Provide the (x, y) coordinate of the cell's center where the given text is located.  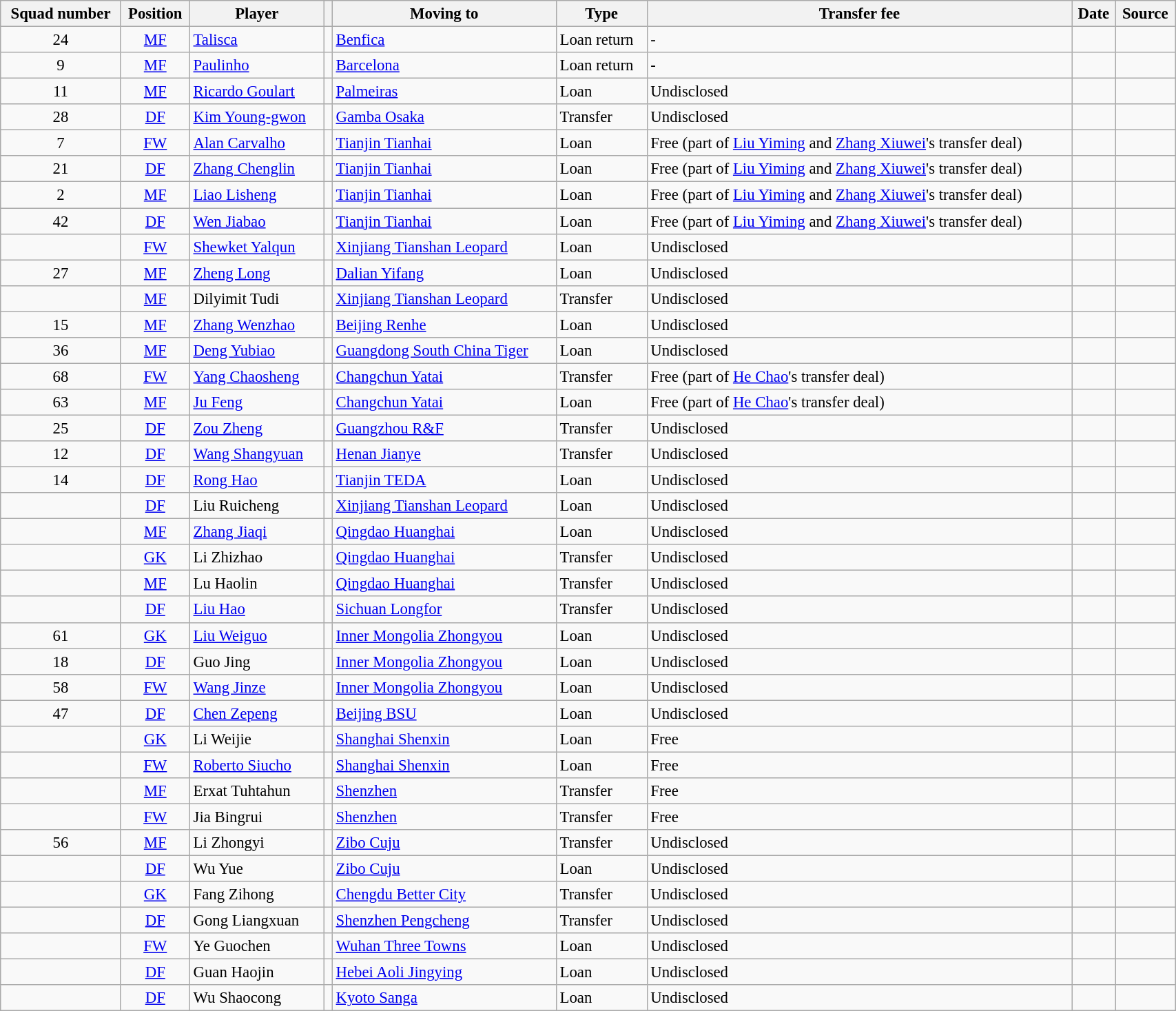
Liao Lisheng (256, 195)
Liu Weiguo (256, 635)
Date (1094, 14)
12 (61, 454)
Wang Shangyuan (256, 454)
Zou Zheng (256, 428)
Shenzhen Pengcheng (444, 921)
61 (61, 635)
Palmeiras (444, 92)
Rong Hao (256, 480)
Li Weijie (256, 739)
Source (1145, 14)
Talisca (256, 40)
Wuhan Three Towns (444, 946)
Player (256, 14)
Kim Young-gwon (256, 117)
Beijing BSU (444, 713)
Lu Haolin (256, 584)
Guangzhou R&F (444, 428)
Moving to (444, 14)
Dilyimit Tudi (256, 298)
Shewket Yalqun (256, 247)
9 (61, 65)
15 (61, 325)
Paulinho (256, 65)
Jia Bingrui (256, 817)
Chengdu Better City (444, 895)
Transfer fee (860, 14)
Tianjin TEDA (444, 480)
47 (61, 713)
Squad number (61, 14)
Ricardo Goulart (256, 92)
Deng Yubiao (256, 351)
25 (61, 428)
Benfica (444, 40)
Alan Carvalho (256, 143)
28 (61, 117)
18 (61, 662)
Li Zhizhao (256, 558)
Gamba Osaka (444, 117)
2 (61, 195)
Wu Yue (256, 869)
Guan Haojin (256, 972)
Liu Hao (256, 610)
Fang Zihong (256, 895)
Dalian Yifang (444, 273)
Yang Chaosheng (256, 376)
Beijing Renhe (444, 325)
68 (61, 376)
21 (61, 169)
Wang Jinze (256, 687)
Guangdong South China Tiger (444, 351)
58 (61, 687)
7 (61, 143)
Zhang Chenglin (256, 169)
36 (61, 351)
Hebei Aoli Jingying (444, 972)
Henan Jianye (444, 454)
24 (61, 40)
Ye Guochen (256, 946)
Li Zhongyi (256, 843)
Wen Jiabao (256, 221)
Zheng Long (256, 273)
Chen Zepeng (256, 713)
27 (61, 273)
63 (61, 402)
Gong Liangxuan (256, 921)
Sichuan Longfor (444, 610)
Roberto Siucho (256, 765)
Zhang Jiaqi (256, 532)
Zhang Wenzhao (256, 325)
Liu Ruicheng (256, 506)
42 (61, 221)
Erxat Tuhtahun (256, 791)
Position (155, 14)
Guo Jing (256, 662)
14 (61, 480)
Type (601, 14)
56 (61, 843)
Ju Feng (256, 402)
11 (61, 92)
Barcelona (444, 65)
